Return the (x, y) coordinate for the center point of the cell that contains the specified text.  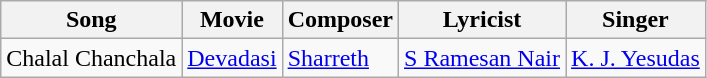
Song (92, 20)
Chalal Chanchala (92, 58)
Lyricist (482, 20)
Sharreth (340, 58)
K. J. Yesudas (636, 58)
Singer (636, 20)
Composer (340, 20)
Devadasi (232, 58)
Movie (232, 20)
S Ramesan Nair (482, 58)
